Capture the cell that displays the provided text and extract its (X, Y) central coordinate. 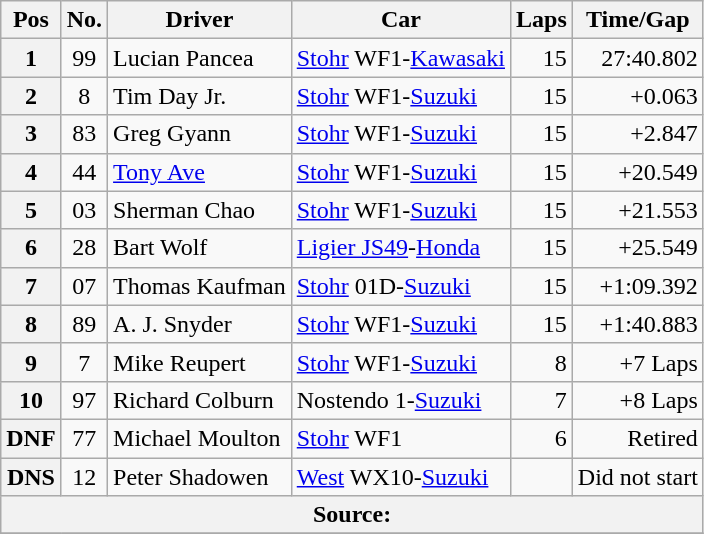
99 (84, 58)
Laps (542, 20)
DNS (31, 477)
+0.063 (638, 96)
Stohr 01D-Suzuki (400, 286)
Tony Ave (200, 172)
Did not start (638, 477)
+7 Laps (638, 362)
+1:40.883 (638, 324)
28 (84, 248)
+1:09.392 (638, 286)
Peter Shadowen (200, 477)
No. (84, 20)
Mike Reupert (200, 362)
West WX10-Suzuki (400, 477)
+25.549 (638, 248)
5 (31, 210)
97 (84, 400)
07 (84, 286)
Sherman Chao (200, 210)
Ligier JS49-Honda (400, 248)
Car (400, 20)
DNF (31, 438)
Driver (200, 20)
Bart Wolf (200, 248)
Greg Gyann (200, 134)
Tim Day Jr. (200, 96)
Retired (638, 438)
+20.549 (638, 172)
12 (84, 477)
Source: (352, 515)
4 (31, 172)
44 (84, 172)
Michael Moulton (200, 438)
Richard Colburn (200, 400)
83 (84, 134)
+8 Laps (638, 400)
03 (84, 210)
1 (31, 58)
Time/Gap (638, 20)
Lucian Pancea (200, 58)
Thomas Kaufman (200, 286)
27:40.802 (638, 58)
Pos (31, 20)
77 (84, 438)
Nostendo 1-Suzuki (400, 400)
A. J. Snyder (200, 324)
2 (31, 96)
10 (31, 400)
Stohr WF1 (400, 438)
89 (84, 324)
Stohr WF1-Kawasaki (400, 58)
9 (31, 362)
+2.847 (638, 134)
+21.553 (638, 210)
3 (31, 134)
